For the text-containing cell, return its midpoint in [X, Y] coordinate format. 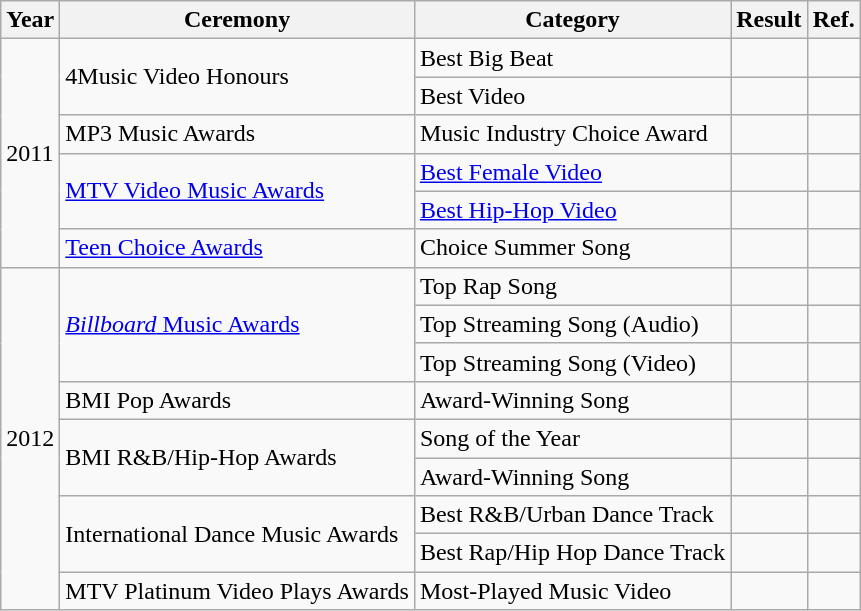
Teen Choice Awards [238, 248]
BMI R&B/Hip-Hop Awards [238, 457]
2011 [30, 153]
Best Female Video [572, 172]
Year [30, 20]
2012 [30, 438]
Best Hip-Hop Video [572, 210]
Music Industry Choice Award [572, 134]
Ceremony [238, 20]
Best Rap/Hip Hop Dance Track [572, 553]
4Music Video Honours [238, 77]
Most-Played Music Video [572, 591]
Top Streaming Song (Audio) [572, 324]
Billboard Music Awards [238, 324]
Song of the Year [572, 438]
Best Big Beat [572, 58]
Ref. [834, 20]
MTV Video Music Awards [238, 191]
International Dance Music Awards [238, 534]
MP3 Music Awards [238, 134]
Category [572, 20]
BMI Pop Awards [238, 400]
Result [769, 20]
MTV Platinum Video Plays Awards [238, 591]
Best Video [572, 96]
Best R&B/Urban Dance Track [572, 515]
Top Streaming Song (Video) [572, 362]
Top Rap Song [572, 286]
Choice Summer Song [572, 248]
